Return the (x, y) coordinate for the center point of the cell that contains the specified text.  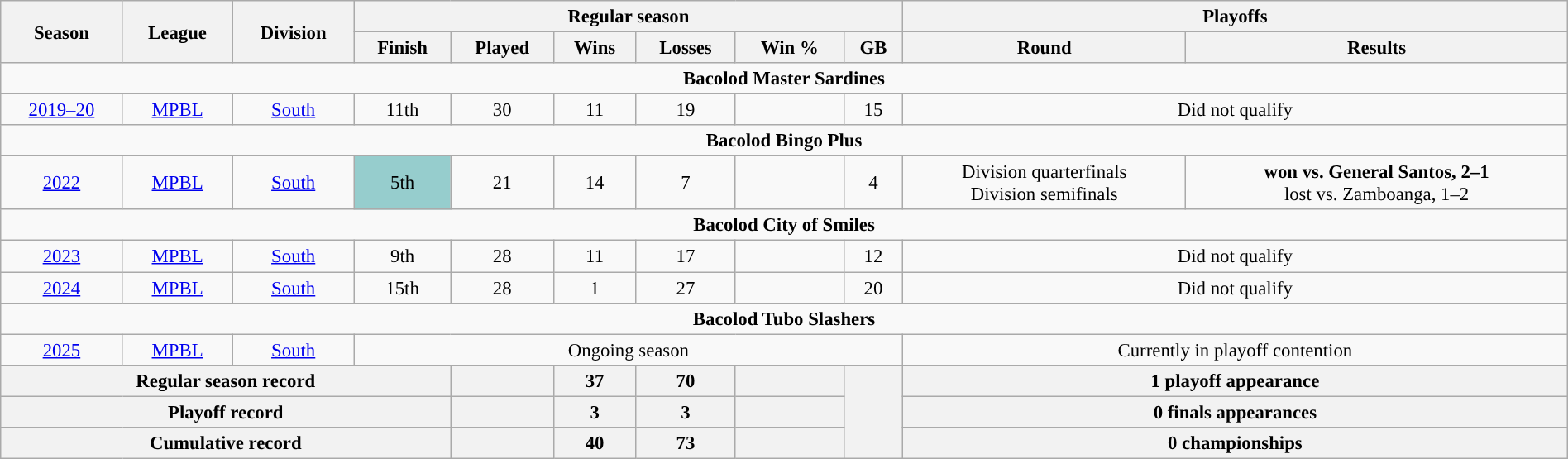
27 (686, 288)
Ongoing season (629, 350)
1 playoff appearance (1235, 380)
0 championships (1235, 443)
1 (594, 288)
37 (594, 380)
0 finals appearances (1235, 412)
GB (873, 48)
Wins (594, 48)
Bacolod Tubo Slashers (784, 318)
Losses (686, 48)
15 (873, 110)
21 (503, 184)
2023 (61, 256)
Results (1376, 48)
Season (61, 31)
Win % (789, 48)
14 (594, 184)
7 (686, 184)
19 (686, 110)
11th (402, 110)
Playoffs (1235, 17)
15th (402, 288)
Playoff record (226, 412)
20 (873, 288)
5th (402, 184)
40 (594, 443)
12 (873, 256)
Finish (402, 48)
9th (402, 256)
30 (503, 110)
2025 (61, 350)
Currently in playoff contention (1235, 350)
Played (503, 48)
2019–20 (61, 110)
4 (873, 184)
2024 (61, 288)
70 (686, 380)
Bacolod Master Sardines (784, 79)
Division (293, 31)
Division quarterfinals Division semifinals (1044, 184)
League (177, 31)
won vs. General Santos, 2–1 lost vs. Zamboanga, 1–2 (1376, 184)
Bacolod City of Smiles (784, 226)
Regular season (629, 17)
73 (686, 443)
Cumulative record (226, 443)
Bacolod Bingo Plus (784, 141)
2022 (61, 184)
17 (686, 256)
Regular season record (226, 380)
Round (1044, 48)
